Determine the [X, Y] coordinate at the center of the cell enclosing the given text.  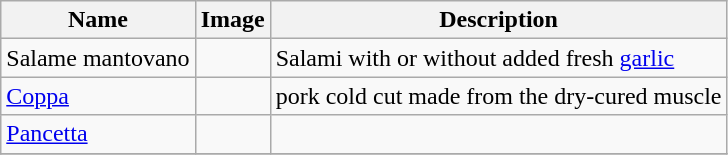
Name [98, 20]
pork cold cut made from the dry-cured muscle [498, 96]
Description [498, 20]
Salami with or without added fresh garlic [498, 58]
Salame mantovano [98, 58]
Pancetta [98, 134]
Image [232, 20]
Coppa [98, 96]
